Locate the cell with the specified text and output its [X, Y] center coordinate. 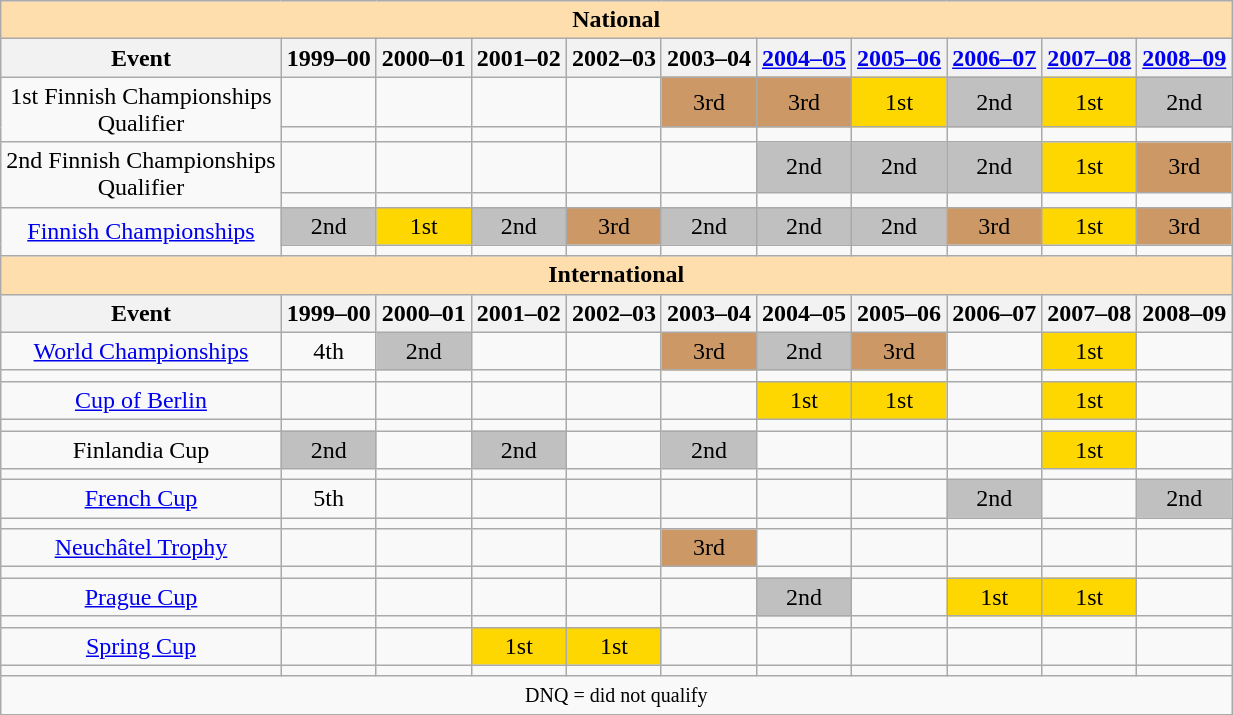
Prague Cup [141, 597]
Finnish Championships [141, 232]
5th [328, 499]
Cup of Berlin [141, 400]
National [616, 20]
French Cup [141, 499]
4th [328, 351]
World Championships [141, 351]
International [616, 275]
Neuchâtel Trophy [141, 548]
Spring Cup [141, 646]
Finlandia Cup [141, 449]
2nd Finnish ChampionshipsQualifier [141, 174]
DNQ = did not qualify [616, 695]
1st Finnish ChampionshipsQualifier [141, 110]
